Locate the cell with the specified text and output its (X, Y) center coordinate. 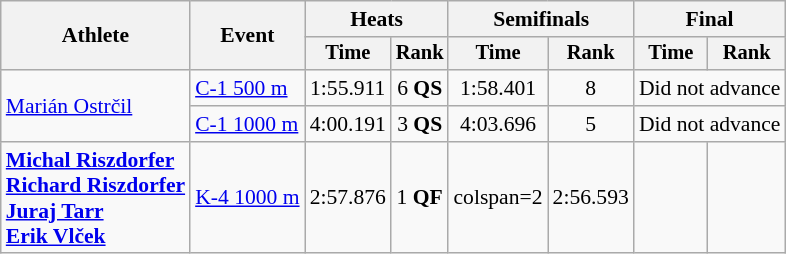
6 QS (420, 88)
5 (591, 124)
Marián Ostrčil (96, 106)
4:03.696 (498, 124)
1:55.911 (348, 88)
C-1 500 m (247, 88)
Event (247, 36)
2:57.876 (348, 198)
1:58.401 (498, 88)
Final (710, 19)
3 QS (420, 124)
C-1 1000 m (247, 124)
Semifinals (540, 19)
Athlete (96, 36)
K-4 1000 m (247, 198)
2:56.593 (591, 198)
Michal Riszdorfer Richard RiszdorferJuraj TarrErik Vlček (96, 198)
1 QF (420, 198)
4:00.191 (348, 124)
8 (591, 88)
colspan=2 (498, 198)
Heats (377, 19)
